Pinpoint the cell where the given text exists, returning its [X, Y] midpoint coordinate. 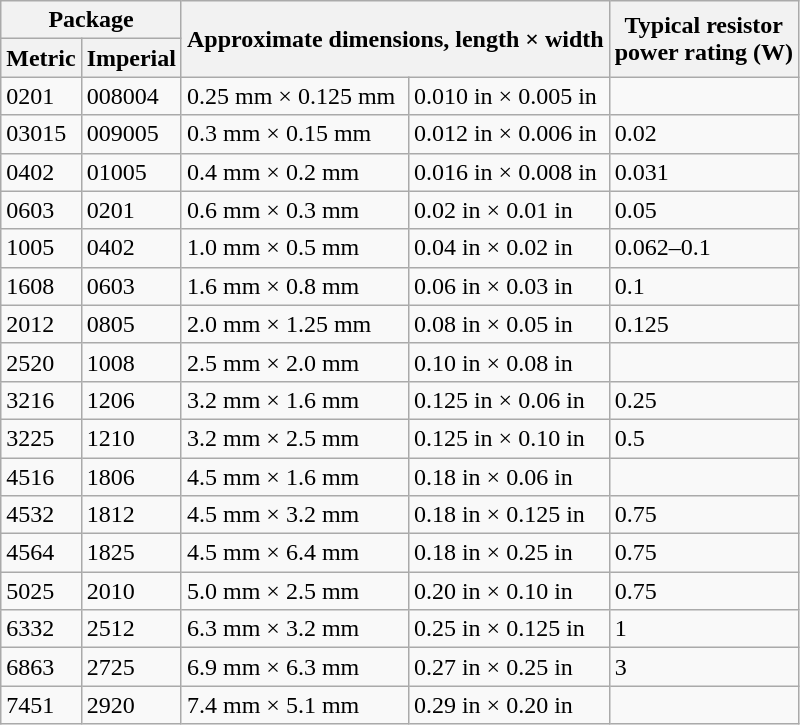
6332 [41, 629]
0.20 in × 0.10 in [508, 591]
7451 [41, 705]
0.04 in × 0.02 in [508, 248]
0.125 in × 0.10 in [508, 438]
3.2 mm × 1.6 mm [294, 400]
1812 [131, 515]
0.5 [704, 438]
1825 [131, 553]
0.012 in × 0.006 in [508, 134]
0.29 in × 0.20 in [508, 705]
0.25 [704, 400]
0.125 in × 0.06 in [508, 400]
2.5 mm × 2.0 mm [294, 362]
2725 [131, 667]
2012 [41, 324]
0.6 mm × 0.3 mm [294, 210]
0.02 [704, 134]
009005 [131, 134]
2920 [131, 705]
5025 [41, 591]
1005 [41, 248]
2.0 mm × 1.25 mm [294, 324]
0.1 [704, 286]
Imperial [131, 58]
008004 [131, 96]
3225 [41, 438]
0.062–0.1 [704, 248]
2520 [41, 362]
3216 [41, 400]
3 [704, 667]
1.0 mm × 0.5 mm [294, 248]
0.05 [704, 210]
Typical resistor power rating (W) [704, 39]
4516 [41, 477]
0.02 in × 0.01 in [508, 210]
Metric [41, 58]
0.10 in × 0.08 in [508, 362]
7.4 mm × 5.1 mm [294, 705]
0.18 in × 0.06 in [508, 477]
Package [92, 20]
1 [704, 629]
1.6 mm × 0.8 mm [294, 286]
6863 [41, 667]
0.3 mm × 0.15 mm [294, 134]
4.5 mm × 1.6 mm [294, 477]
0.010 in × 0.005 in [508, 96]
1008 [131, 362]
0.25 in × 0.125 in [508, 629]
0.4 mm × 0.2 mm [294, 172]
1206 [131, 400]
0.06 in × 0.03 in [508, 286]
1806 [131, 477]
5.0 mm × 2.5 mm [294, 591]
01005 [131, 172]
6.9 mm × 6.3 mm [294, 667]
1608 [41, 286]
Approximate dimensions, length × width [395, 39]
0.18 in × 0.125 in [508, 515]
4.5 mm × 3.2 mm [294, 515]
1210 [131, 438]
2512 [131, 629]
0.08 in × 0.05 in [508, 324]
6.3 mm × 3.2 mm [294, 629]
0.125 [704, 324]
0805 [131, 324]
2010 [131, 591]
03015 [41, 134]
4.5 mm × 6.4 mm [294, 553]
0.27 in × 0.25 in [508, 667]
4532 [41, 515]
4564 [41, 553]
3.2 mm × 2.5 mm [294, 438]
0.25 mm × 0.125 mm [294, 96]
0.016 in × 0.008 in [508, 172]
0.031 [704, 172]
0.18 in × 0.25 in [508, 553]
